Detect which cell encompasses the target text, then output its (x, y) center coordinate. 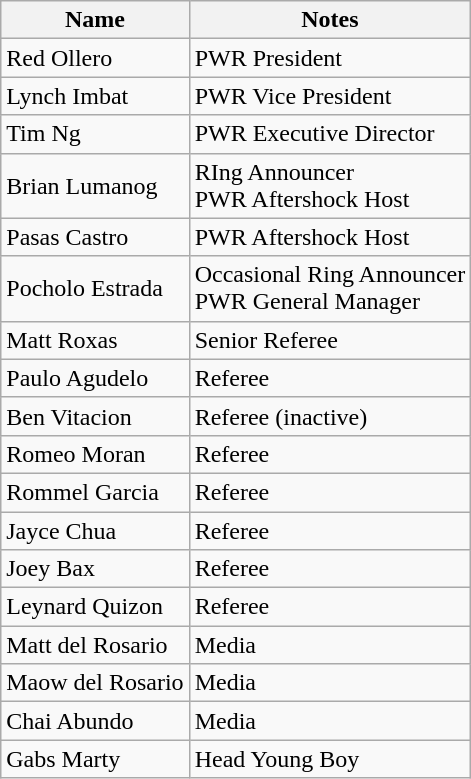
Pocholo Estrada (95, 288)
Lynch Imbat (95, 96)
PWR Executive Director (330, 134)
Notes (330, 20)
Pasas Castro (95, 237)
Romeo Moran (95, 454)
Joey Bax (95, 569)
Matt Roxas (95, 340)
Paulo Agudelo (95, 378)
Chai Abundo (95, 721)
Matt del Rosario (95, 645)
Referee (inactive) (330, 416)
Ben Vitacion (95, 416)
Head Young Boy (330, 759)
Senior Referee (330, 340)
Rommel Garcia (95, 492)
Brian Lumanog (95, 186)
Name (95, 20)
Jayce Chua (95, 531)
Gabs Marty (95, 759)
PWR Aftershock Host (330, 237)
Occasional Ring AnnouncerPWR General Manager (330, 288)
Tim Ng (95, 134)
Leynard Quizon (95, 607)
RIng AnnouncerPWR Aftershock Host (330, 186)
PWR President (330, 58)
Red Ollero (95, 58)
PWR Vice President (330, 96)
Maow del Rosario (95, 683)
